Identify which cell holds the provided text, then report its [x, y] central coordinate. 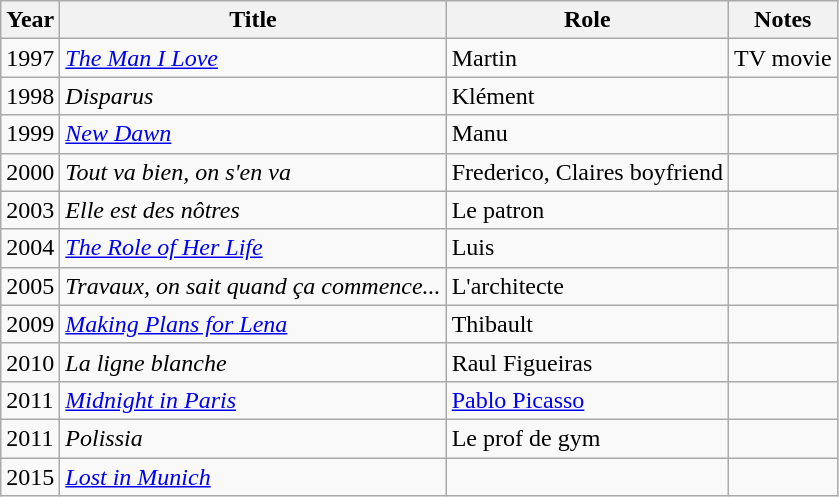
2004 [30, 248]
Luis [587, 248]
TV movie [782, 58]
Le prof de gym [587, 438]
L'architecte [587, 286]
Klément [587, 96]
2009 [30, 324]
Raul Figueiras [587, 362]
Lost in Munich [253, 477]
2003 [30, 210]
2010 [30, 362]
Polissia [253, 438]
Frederico, Claires boyfriend [587, 172]
2015 [30, 477]
Martin [587, 58]
Title [253, 20]
Thibault [587, 324]
Pablo Picasso [587, 400]
Elle est des nôtres [253, 210]
2000 [30, 172]
Notes [782, 20]
Disparus [253, 96]
Role [587, 20]
New Dawn [253, 134]
Midnight in Paris [253, 400]
1999 [30, 134]
The Man I Love [253, 58]
The Role of Her Life [253, 248]
Tout va bien, on s'en va [253, 172]
1997 [30, 58]
Le patron [587, 210]
La ligne blanche [253, 362]
1998 [30, 96]
Manu [587, 134]
Year [30, 20]
2005 [30, 286]
Travaux, on sait quand ça commence... [253, 286]
Making Plans for Lena [253, 324]
